Search for the cell housing the specified text and yield its (x, y) center coordinate. 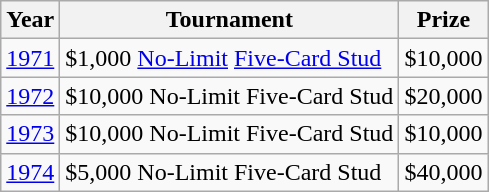
Prize (444, 20)
1973 (30, 134)
$1,000 No-Limit Five-Card Stud (230, 58)
$5,000 No-Limit Five-Card Stud (230, 172)
1972 (30, 96)
1974 (30, 172)
Tournament (230, 20)
1971 (30, 58)
$20,000 (444, 96)
$40,000 (444, 172)
Year (30, 20)
